Output the [x, y] coordinate of the center of the cell containing the given text.  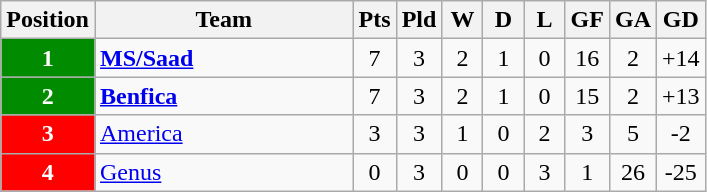
4 [48, 172]
Pts [374, 20]
GA [632, 20]
16 [587, 58]
Position [48, 20]
D [504, 20]
5 [632, 134]
Benfica [224, 96]
Team [224, 20]
+14 [682, 58]
GF [587, 20]
-2 [682, 134]
26 [632, 172]
GD [682, 20]
MS/Saad [224, 58]
15 [587, 96]
+13 [682, 96]
L [544, 20]
Pld [419, 20]
Genus [224, 172]
America [224, 134]
W [462, 20]
-25 [682, 172]
